Return the [X, Y] coordinate for the center point of the cell that contains the specified text.  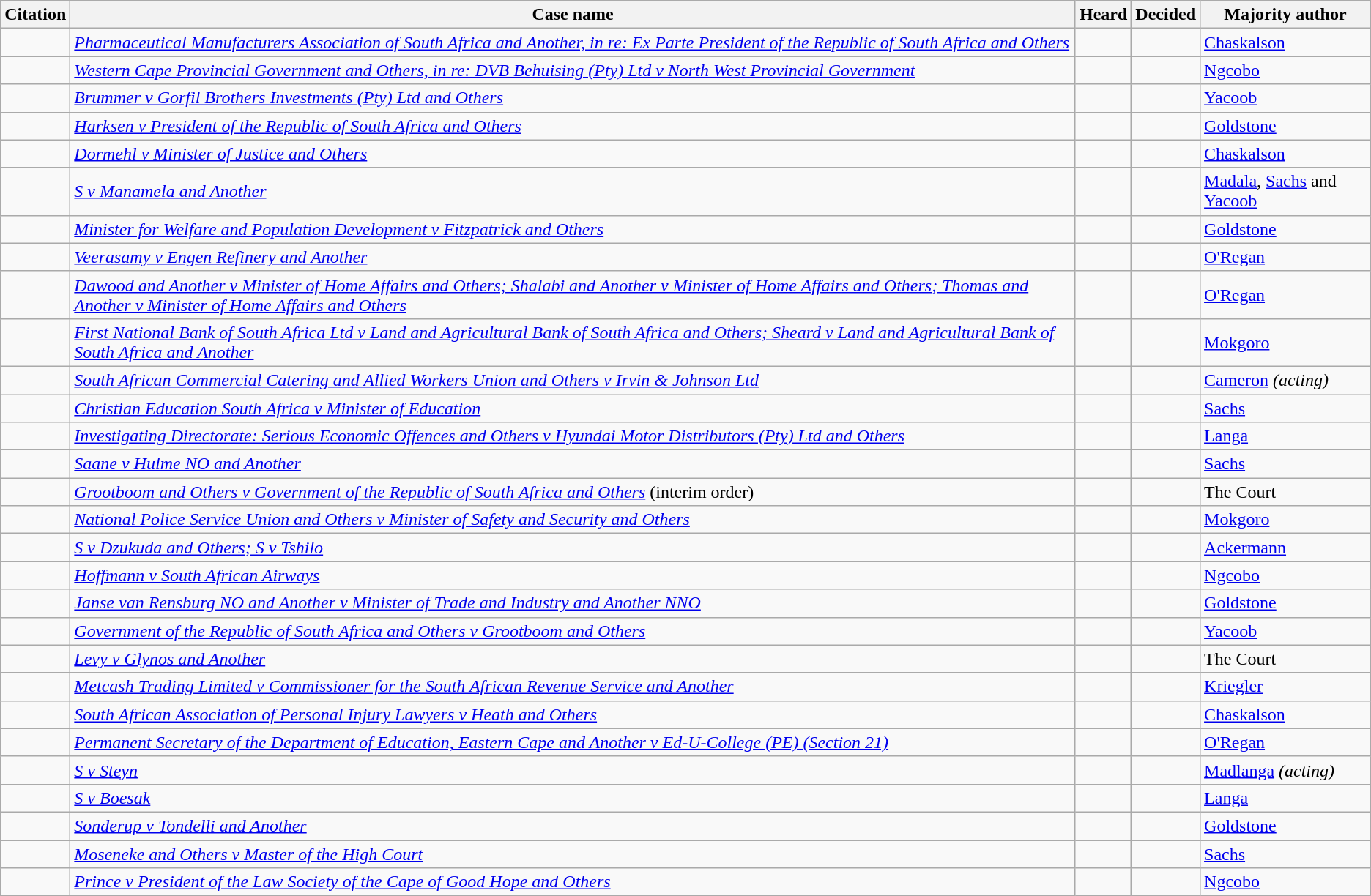
Harksen v President of the Republic of South Africa and Others [573, 126]
Christian Education South Africa v Minister of Education [573, 408]
S v Dzukuda and Others; S v Tshilo [573, 548]
Dormehl v Minister of Justice and Others [573, 154]
Cameron (acting) [1286, 380]
S v Boesak [573, 798]
Janse van Rensburg NO and Another v Minister of Trade and Industry and Another NNO [573, 603]
S v Steyn [573, 770]
Ackermann [1286, 548]
Permanent Secretary of the Department of Education, Eastern Cape and Another v Ed-U-College (PE) (Section 21) [573, 742]
Heard [1103, 15]
National Police Service Union and Others v Minister of Safety and Security and Others [573, 520]
Grootboom and Others v Government of the Republic of South Africa and Others (interim order) [573, 492]
Prince v President of the Law Society of the Cape of Good Hope and Others [573, 882]
Case name [573, 15]
Investigating Directorate: Serious Economic Offences and Others v Hyundai Motor Distributors (Pty) Ltd and Others [573, 436]
Majority author [1286, 15]
Moseneke and Others v Master of the High Court [573, 854]
Madala, Sachs and Yacoob [1286, 192]
Sonderup v Tondelli and Another [573, 826]
S v Manamela and Another [573, 192]
Madlanga (acting) [1286, 770]
Hoffmann v South African Airways [573, 575]
Kriegler [1286, 687]
Veerasamy v Engen Refinery and Another [573, 257]
Pharmaceutical Manufacturers Association of South Africa and Another, in re: Ex Parte President of the Republic of South Africa and Others [573, 42]
South African Association of Personal Injury Lawyers v Heath and Others [573, 714]
Government of the Republic of South Africa and Others v Grootboom and Others [573, 631]
Saane v Hulme NO and Another [573, 464]
South African Commercial Catering and Allied Workers Union and Others v Irvin & Johnson Ltd [573, 380]
Metcash Trading Limited v Commissioner for the South African Revenue Service and Another [573, 687]
Western Cape Provincial Government and Others, in re: DVB Behuising (Pty) Ltd v North West Provincial Government [573, 70]
Minister for Welfare and Population Development v Fitzpatrick and Others [573, 229]
Decided [1166, 15]
Brummer v Gorfil Brothers Investments (Pty) Ltd and Others [573, 98]
Levy v Glynos and Another [573, 659]
Citation [35, 15]
